Capture the cell that displays the provided text and extract its [X, Y] central coordinate. 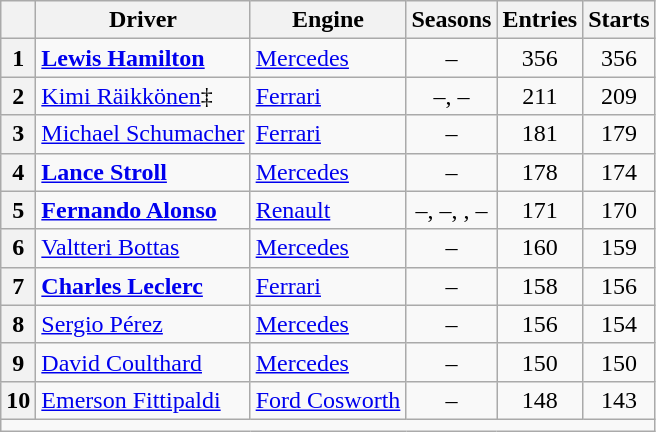
Michael Schumacher [143, 134]
David Coulthard [143, 362]
Sergio Pérez [143, 324]
Charles Leclerc [143, 286]
3 [18, 134]
148 [540, 400]
Starts [619, 20]
179 [619, 134]
174 [619, 172]
Valtteri Bottas [143, 248]
160 [540, 248]
7 [18, 286]
Renault [328, 210]
Emerson Fittipaldi [143, 400]
8 [18, 324]
209 [619, 96]
9 [18, 362]
5 [18, 210]
Seasons [452, 20]
Driver [143, 20]
–, – [452, 96]
178 [540, 172]
Fernando Alonso [143, 210]
Engine [328, 20]
159 [619, 248]
158 [540, 286]
Lance Stroll [143, 172]
Lewis Hamilton [143, 58]
4 [18, 172]
171 [540, 210]
10 [18, 400]
Ford Cosworth [328, 400]
2 [18, 96]
–, –, , – [452, 210]
170 [619, 210]
1 [18, 58]
143 [619, 400]
181 [540, 134]
211 [540, 96]
154 [619, 324]
Entries [540, 20]
6 [18, 248]
Kimi Räikkönen‡ [143, 96]
